Capture the cell that displays the provided text and extract its [X, Y] central coordinate. 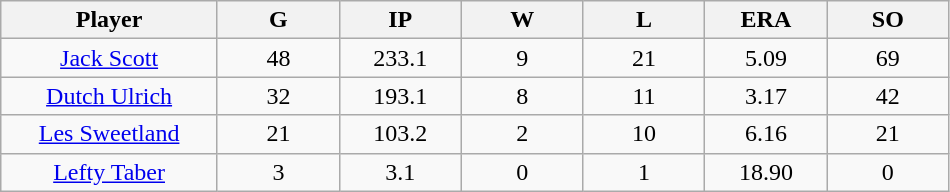
11 [644, 96]
5.09 [766, 58]
6.16 [766, 134]
2 [522, 134]
Lefty Taber [110, 172]
W [522, 20]
1 [644, 172]
L [644, 20]
Dutch Ulrich [110, 96]
3 [278, 172]
103.2 [400, 134]
Player [110, 20]
G [278, 20]
233.1 [400, 58]
3.1 [400, 172]
Les Sweetland [110, 134]
10 [644, 134]
9 [522, 58]
Jack Scott [110, 58]
8 [522, 96]
SO [888, 20]
18.90 [766, 172]
48 [278, 58]
IP [400, 20]
69 [888, 58]
3.17 [766, 96]
ERA [766, 20]
193.1 [400, 96]
42 [888, 96]
32 [278, 96]
